Detect which cell encompasses the target text, then output its (X, Y) center coordinate. 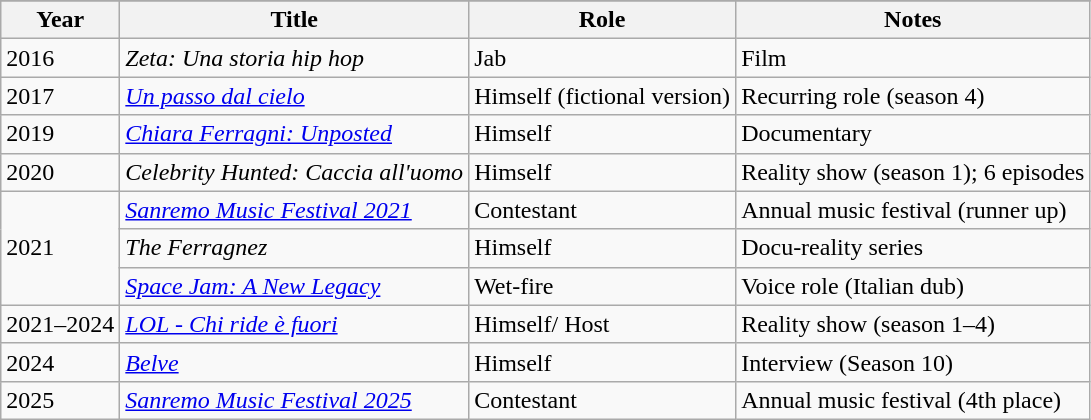
Belve (294, 362)
Wet-fire (602, 286)
Annual music festival (4th place) (913, 400)
2021–2024 (60, 324)
Film (913, 58)
Annual music festival (runner up) (913, 210)
Year (60, 20)
Reality show (season 1); 6 episodes (913, 172)
2020 (60, 172)
The Ferragnez (294, 248)
Recurring role (season 4) (913, 96)
Jab (602, 58)
Un passo dal cielo (294, 96)
Zeta: Una storia hip hop (294, 58)
2024 (60, 362)
Voice role (Italian dub) (913, 286)
Celebrity Hunted: Caccia all'uomo (294, 172)
Reality show (season 1–4) (913, 324)
LOL - Chi ride è fuori (294, 324)
Himself (fictional version) (602, 96)
2021 (60, 248)
Interview (Season 10) (913, 362)
2016 (60, 58)
2025 (60, 400)
Documentary (913, 134)
Sanremo Music Festival 2025 (294, 400)
Notes (913, 20)
Role (602, 20)
Chiara Ferragni: Unposted (294, 134)
Himself/ Host (602, 324)
Sanremo Music Festival 2021 (294, 210)
Title (294, 20)
Space Jam: A New Legacy (294, 286)
2019 (60, 134)
Docu-reality series (913, 248)
2017 (60, 96)
